For the text-containing cell, return its midpoint in (x, y) coordinate format. 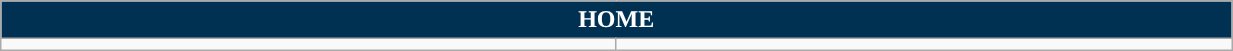
HOME (616, 20)
